Pinpoint the cell where the given text exists, returning its [X, Y] midpoint coordinate. 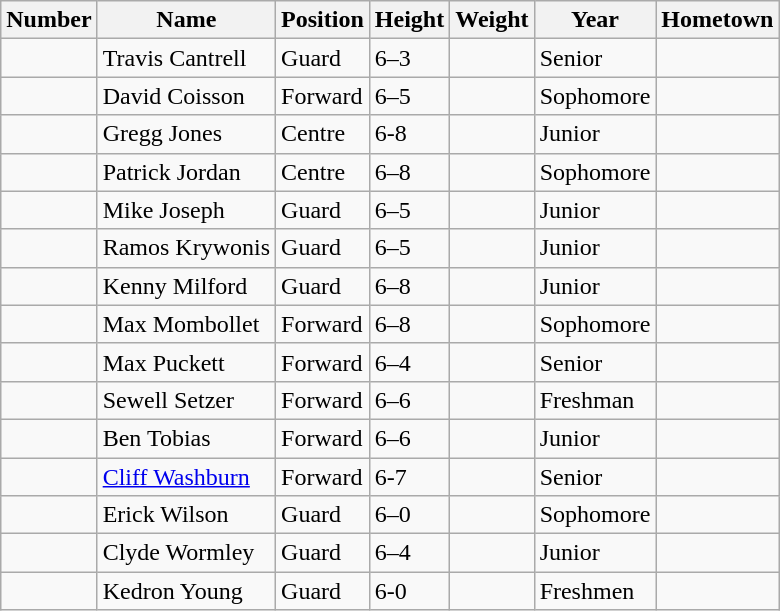
6–0 [409, 515]
Patrick Jordan [186, 172]
6–3 [409, 58]
Travis Cantrell [186, 58]
Name [186, 20]
Ramos Krywonis [186, 248]
Position [323, 20]
Erick Wilson [186, 515]
Freshman [595, 400]
Max Puckett [186, 362]
Ben Tobias [186, 438]
Sewell Setzer [186, 400]
Cliff Washburn [186, 477]
6-8 [409, 134]
6-0 [409, 591]
Kedron Young [186, 591]
Kenny Milford [186, 286]
Number [49, 20]
David Coisson [186, 96]
Height [409, 20]
Weight [492, 20]
Hometown [718, 20]
Year [595, 20]
Mike Joseph [186, 210]
Max Mombollet [186, 324]
Clyde Wormley [186, 553]
6-7 [409, 477]
Gregg Jones [186, 134]
Freshmen [595, 591]
